Search for the cell housing the specified text and yield its (x, y) center coordinate. 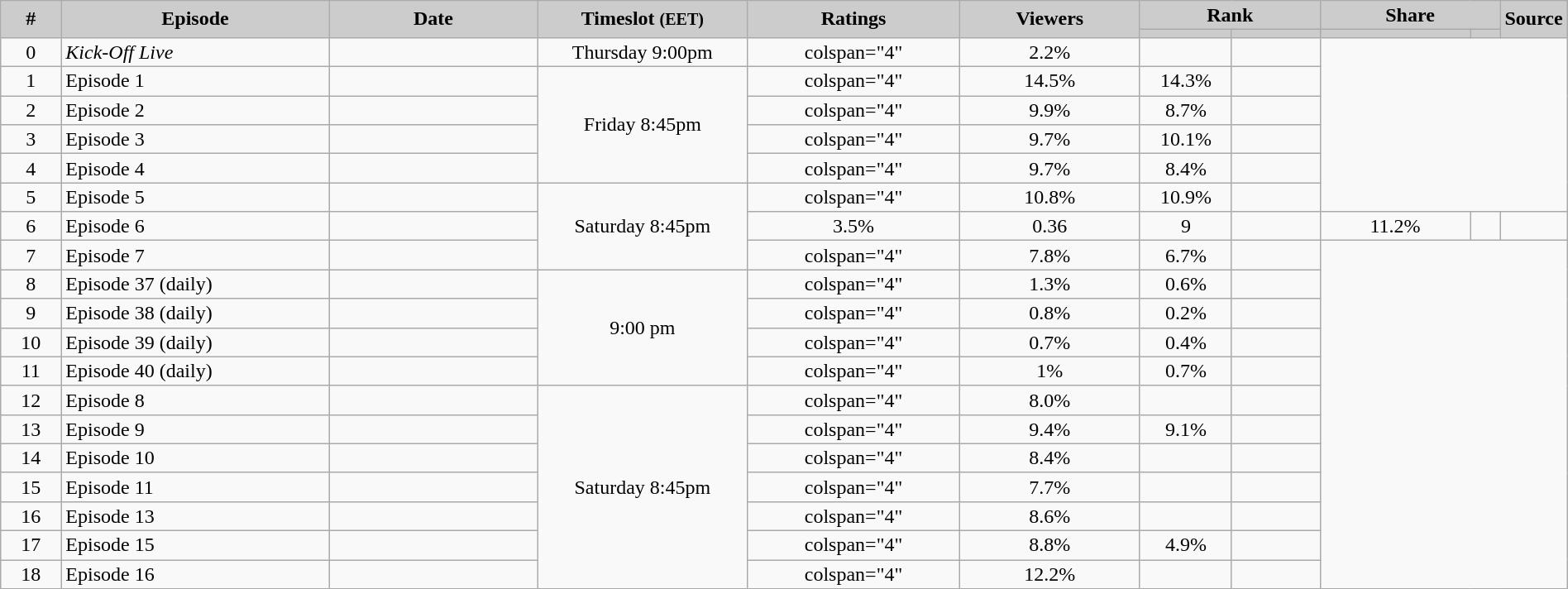
18 (31, 574)
Thursday 9:00pm (643, 51)
Episode 13 (195, 516)
0.2% (1186, 313)
0 (31, 51)
14 (31, 458)
Episode 39 (daily) (195, 342)
16 (31, 516)
13 (31, 429)
Friday 8:45pm (643, 125)
8.0% (1049, 400)
10.9% (1186, 197)
0.36 (1049, 227)
Timeslot (EET) (643, 20)
7.7% (1049, 486)
3 (31, 139)
11.2% (1395, 227)
1.3% (1049, 285)
Episode 15 (195, 546)
14.3% (1186, 81)
Episode 37 (daily) (195, 285)
Episode 10 (195, 458)
8 (31, 285)
9.9% (1049, 111)
4 (31, 169)
Source (1533, 20)
Episode 5 (195, 197)
0.4% (1186, 342)
Episode 3 (195, 139)
8.7% (1186, 111)
7 (31, 255)
6 (31, 227)
2.2% (1049, 51)
Viewers (1049, 20)
Episode 6 (195, 227)
Episode 2 (195, 111)
7.8% (1049, 255)
2 (31, 111)
Episode 38 (daily) (195, 313)
6.7% (1186, 255)
Kick-Off Live (195, 51)
1 (31, 81)
4.9% (1186, 546)
1% (1049, 371)
9.4% (1049, 429)
10 (31, 342)
11 (31, 371)
Date (433, 20)
8.6% (1049, 516)
17 (31, 546)
14.5% (1049, 81)
Episode 7 (195, 255)
Share (1410, 15)
Episode 9 (195, 429)
12 (31, 400)
Episode 11 (195, 486)
0.6% (1186, 285)
0.8% (1049, 313)
9.1% (1186, 429)
# (31, 20)
Ratings (853, 20)
Episode (195, 20)
5 (31, 197)
Episode 16 (195, 574)
3.5% (853, 227)
Episode 1 (195, 81)
10.8% (1049, 197)
8.8% (1049, 546)
Episode 4 (195, 169)
Episode 8 (195, 400)
9:00 pm (643, 328)
10.1% (1186, 139)
Rank (1230, 15)
15 (31, 486)
Episode 40 (daily) (195, 371)
12.2% (1049, 574)
